Extract the (X, Y) coordinate from the center of the cell holding the provided text.  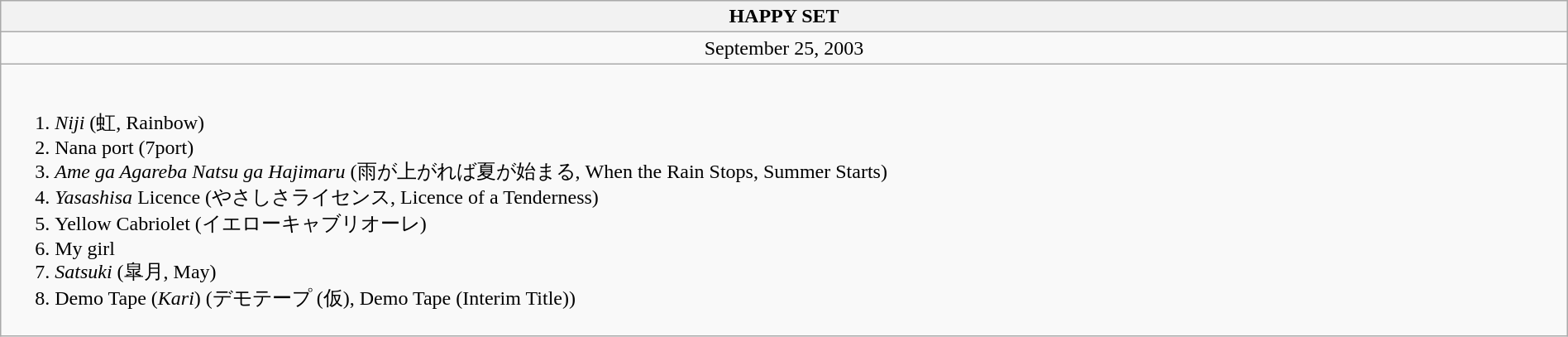
September 25, 2003 (784, 48)
HAPPY SET (784, 17)
